Search for the cell housing the specified text and yield its [X, Y] center coordinate. 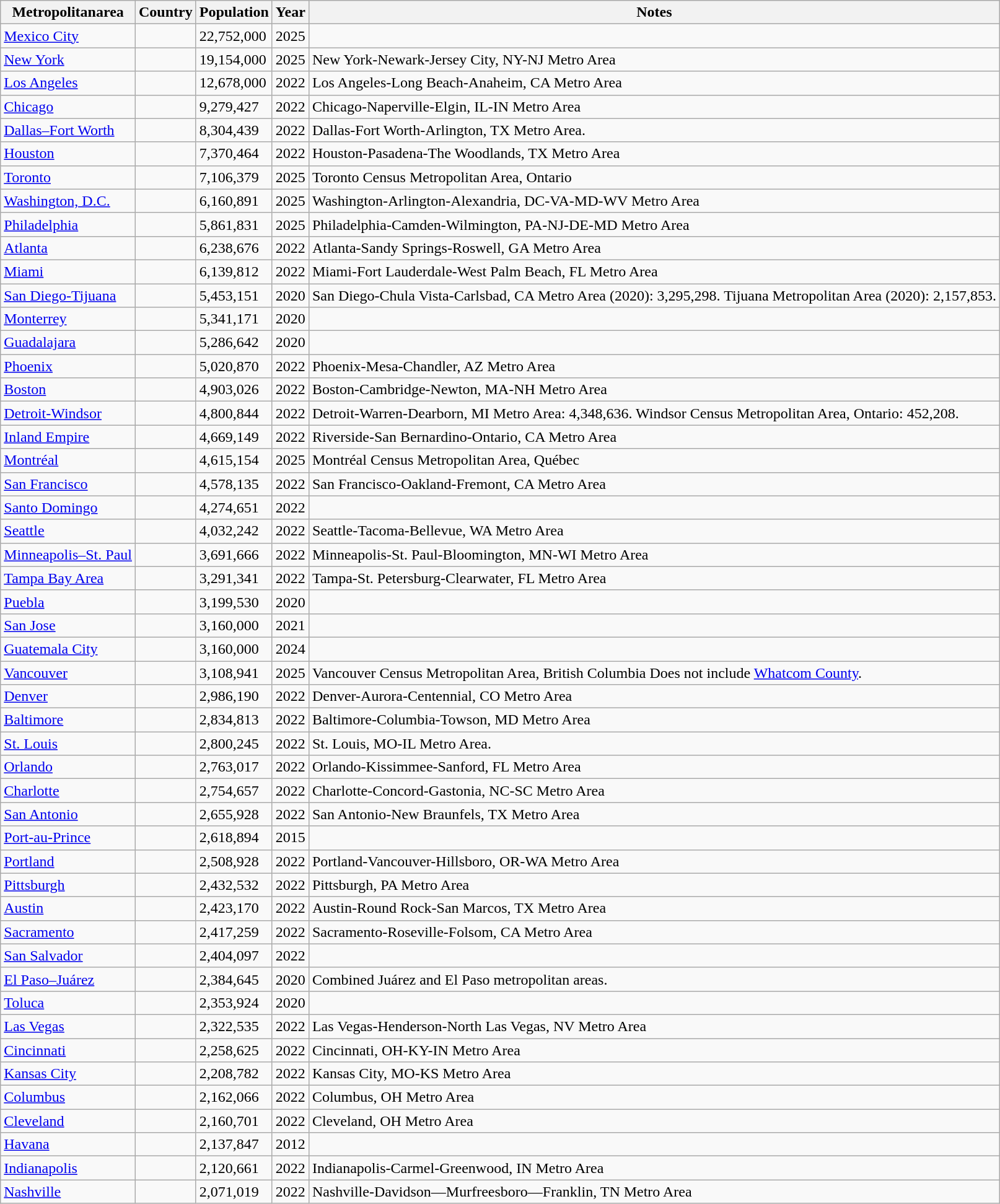
Toluca [68, 1003]
Washington, D.C. [68, 201]
2021 [290, 625]
2,137,847 [234, 1145]
4,669,149 [234, 437]
Dallas–Fort Worth [68, 130]
Havana [68, 1145]
2,417,259 [234, 932]
Boston-Cambridge-Newton, MA-NH Metro Area [654, 390]
Miami-Fort Lauderdale-West Palm Beach, FL Metro Area [654, 271]
Cincinnati [68, 1050]
Pittsburgh, PA Metro Area [654, 885]
2,763,017 [234, 767]
Mexico City [68, 36]
Portland-Vancouver-Hillsboro, OR-WA Metro Area [654, 861]
Washington-Arlington-Alexandria, DC-VA-MD-WV Metro Area [654, 201]
Los Angeles-Long Beach-Anaheim, CA Metro Area [654, 83]
Toronto [68, 177]
Miami [68, 271]
Las Vegas-Henderson-North Las Vegas, NV Metro Area [654, 1026]
Tampa-St. Petersburg-Clearwater, FL Metro Area [654, 578]
4,274,651 [234, 508]
Cleveland [68, 1121]
Toronto Census Metropolitan Area, Ontario [654, 177]
San Antonio [68, 814]
2,432,532 [234, 885]
Nashville [68, 1192]
Detroit-Warren-Dearborn, MI Metro Area: 4,348,636. Windsor Census Metropolitan Area, Ontario: 452,208. [654, 413]
4,032,242 [234, 531]
San Diego-Chula Vista-Carlsbad, CA Metro Area (2020): 3,295,298. Tijuana Metropolitan Area (2020): 2,157,853. [654, 296]
Cincinnati, OH-KY-IN Metro Area [654, 1050]
Dallas-Fort Worth-Arlington, TX Metro Area. [654, 130]
2,508,928 [234, 861]
6,238,676 [234, 248]
Nashville-Davidson—Murfreesboro—Franklin, TN Metro Area [654, 1192]
9,279,427 [234, 107]
Year [290, 12]
El Paso–Juárez [68, 979]
2,120,661 [234, 1168]
22,752,000 [234, 36]
Philadelphia-Camden-Wilmington, PA-NJ-DE-MD Metro Area [654, 224]
Population [234, 12]
Puebla [68, 602]
4,578,135 [234, 484]
2,384,645 [234, 979]
Chicago [68, 107]
Houston [68, 154]
New York-Newark-Jersey City, NY-NJ Metro Area [654, 59]
Kansas City [68, 1074]
2,754,657 [234, 791]
Denver-Aurora-Centennial, CO Metro Area [654, 696]
Portland [68, 861]
6,160,891 [234, 201]
Metropolitanarea [68, 12]
Atlanta-Sandy Springs-Roswell, GA Metro Area [654, 248]
San Francisco-Oakland-Fremont, CA Metro Area [654, 484]
Austin [68, 908]
Santo Domingo [68, 508]
2,162,066 [234, 1097]
Baltimore [68, 720]
2,655,928 [234, 814]
3,108,941 [234, 672]
New York [68, 59]
5,453,151 [234, 296]
Cleveland, OH Metro Area [654, 1121]
Combined Juárez and El Paso metropolitan areas. [654, 979]
Kansas City, MO-KS Metro Area [654, 1074]
Baltimore-Columbia-Towson, MD Metro Area [654, 720]
2,160,701 [234, 1121]
2,800,245 [234, 744]
5,020,870 [234, 366]
Chicago-Naperville-Elgin, IL-IN Metro Area [654, 107]
Pittsburgh [68, 885]
7,370,464 [234, 154]
Columbus [68, 1097]
6,139,812 [234, 271]
4,800,844 [234, 413]
Notes [654, 12]
2012 [290, 1145]
Boston [68, 390]
2,208,782 [234, 1074]
Minneapolis-St. Paul-Bloomington, MN-WI Metro Area [654, 555]
2,258,625 [234, 1050]
Philadelphia [68, 224]
Detroit-Windsor [68, 413]
Vancouver Census Metropolitan Area, British Columbia Does not include Whatcom County. [654, 672]
San Antonio-New Braunfels, TX Metro Area [654, 814]
Seattle-Tacoma-Bellevue, WA Metro Area [654, 531]
Minneapolis–St. Paul [68, 555]
5,341,171 [234, 319]
Charlotte [68, 791]
Los Angeles [68, 83]
Orlando-Kissimmee-Sanford, FL Metro Area [654, 767]
Columbus, OH Metro Area [654, 1097]
12,678,000 [234, 83]
Atlanta [68, 248]
San Francisco [68, 484]
San Salvador [68, 956]
Phoenix [68, 366]
Tampa Bay Area [68, 578]
2,423,170 [234, 908]
8,304,439 [234, 130]
19,154,000 [234, 59]
3,691,666 [234, 555]
5,286,642 [234, 343]
Sacramento [68, 932]
2,618,894 [234, 838]
Port-au-Prince [68, 838]
Seattle [68, 531]
Vancouver [68, 672]
4,615,154 [234, 460]
2,353,924 [234, 1003]
St. Louis [68, 744]
Austin-Round Rock-San Marcos, TX Metro Area [654, 908]
7,106,379 [234, 177]
2024 [290, 649]
St. Louis, MO-IL Metro Area. [654, 744]
2,322,535 [234, 1026]
San Diego-Tijuana [68, 296]
Country [165, 12]
Riverside-San Bernardino-Ontario, CA Metro Area [654, 437]
Sacramento-Roseville-Folsom, CA Metro Area [654, 932]
San Jose [68, 625]
Montréal [68, 460]
Orlando [68, 767]
2,071,019 [234, 1192]
Monterrey [68, 319]
5,861,831 [234, 224]
3,199,530 [234, 602]
2,834,813 [234, 720]
Inland Empire [68, 437]
3,291,341 [234, 578]
Charlotte-Concord-Gastonia, NC-SC Metro Area [654, 791]
4,903,026 [234, 390]
Guatemala City [68, 649]
Guadalajara [68, 343]
2015 [290, 838]
Indianapolis-Carmel-Greenwood, IN Metro Area [654, 1168]
Houston-Pasadena-The Woodlands, TX Metro Area [654, 154]
2,404,097 [234, 956]
Las Vegas [68, 1026]
Denver [68, 696]
2,986,190 [234, 696]
Phoenix-Mesa-Chandler, AZ Metro Area [654, 366]
Indianapolis [68, 1168]
Montréal Census Metropolitan Area, Québec [654, 460]
